Determine the (x, y) coordinate at the center of the cell enclosing the given text.  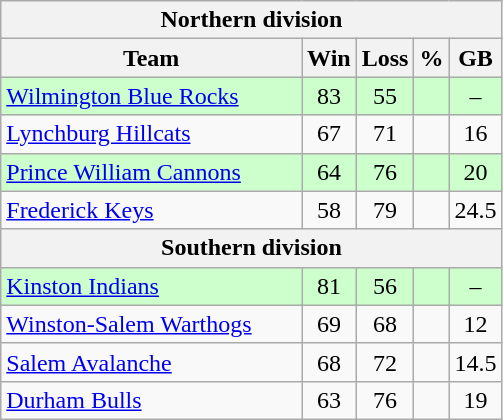
58 (330, 210)
24.5 (476, 210)
Kinston Indians (152, 286)
64 (330, 172)
12 (476, 324)
Frederick Keys (152, 210)
81 (330, 286)
Salem Avalanche (152, 362)
Northern division (252, 20)
67 (330, 134)
14.5 (476, 362)
63 (330, 400)
Winston-Salem Warthogs (152, 324)
Win (330, 58)
83 (330, 96)
55 (385, 96)
20 (476, 172)
19 (476, 400)
Lynchburg Hillcats (152, 134)
Prince William Cannons (152, 172)
GB (476, 58)
56 (385, 286)
Durham Bulls (152, 400)
% (432, 58)
69 (330, 324)
16 (476, 134)
72 (385, 362)
Southern division (252, 248)
Loss (385, 58)
Team (152, 58)
71 (385, 134)
Wilmington Blue Rocks (152, 96)
79 (385, 210)
